Identify which cell holds the provided text, then report its (x, y) central coordinate. 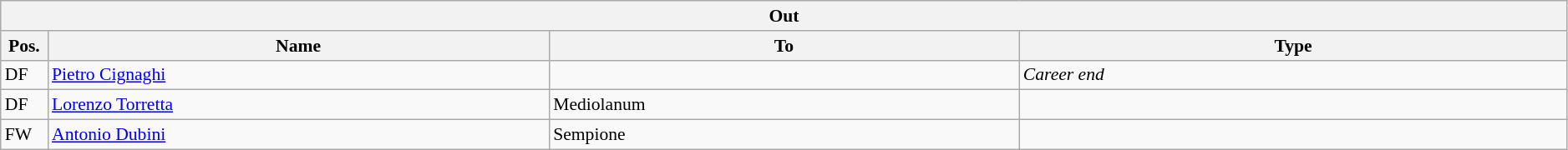
To (784, 46)
Career end (1293, 75)
Sempione (784, 135)
Pos. (24, 46)
Type (1293, 46)
Pietro Cignaghi (298, 75)
FW (24, 135)
Lorenzo Torretta (298, 105)
Out (784, 16)
Antonio Dubini (298, 135)
Mediolanum (784, 105)
Name (298, 46)
